Detect which cell encompasses the target text, then output its (x, y) center coordinate. 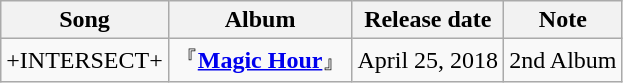
+INTERSECT+ (84, 60)
『Magic Hour』 (260, 60)
Album (260, 20)
Song (84, 20)
Release date (428, 20)
April 25, 2018 (428, 60)
Note (563, 20)
2nd Album (563, 60)
